Provide the (x, y) coordinate of the cell's center where the given text is located.  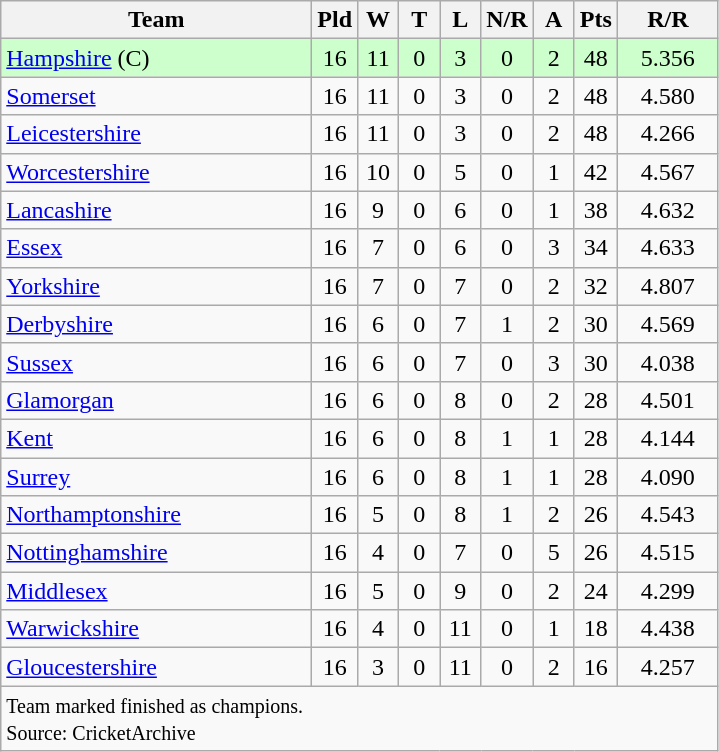
24 (596, 591)
Team (156, 20)
Essex (156, 248)
32 (596, 286)
42 (596, 172)
Gloucestershire (156, 667)
18 (596, 629)
4.567 (668, 172)
4.257 (668, 667)
4.144 (668, 438)
34 (596, 248)
4.580 (668, 96)
Pts (596, 20)
Team marked finished as champions.Source: CricketArchive (360, 718)
Leicestershire (156, 134)
4.515 (668, 553)
4.438 (668, 629)
T (420, 20)
Sussex (156, 362)
N/R (507, 20)
Hampshire (C) (156, 58)
10 (378, 172)
Surrey (156, 477)
Worcestershire (156, 172)
L (460, 20)
38 (596, 210)
Middlesex (156, 591)
Glamorgan (156, 400)
4.632 (668, 210)
R/R (668, 20)
4.501 (668, 400)
4.543 (668, 515)
4.633 (668, 248)
4.299 (668, 591)
4.090 (668, 477)
Derbyshire (156, 324)
Pld (335, 20)
4.038 (668, 362)
Northamptonshire (156, 515)
Kent (156, 438)
Yorkshire (156, 286)
Lancashire (156, 210)
4.569 (668, 324)
A (554, 20)
5.356 (668, 58)
4.807 (668, 286)
Warwickshire (156, 629)
W (378, 20)
4.266 (668, 134)
Somerset (156, 96)
Nottinghamshire (156, 553)
